Scan for the cell matching the given text and deliver its [X, Y] coordinate at center. 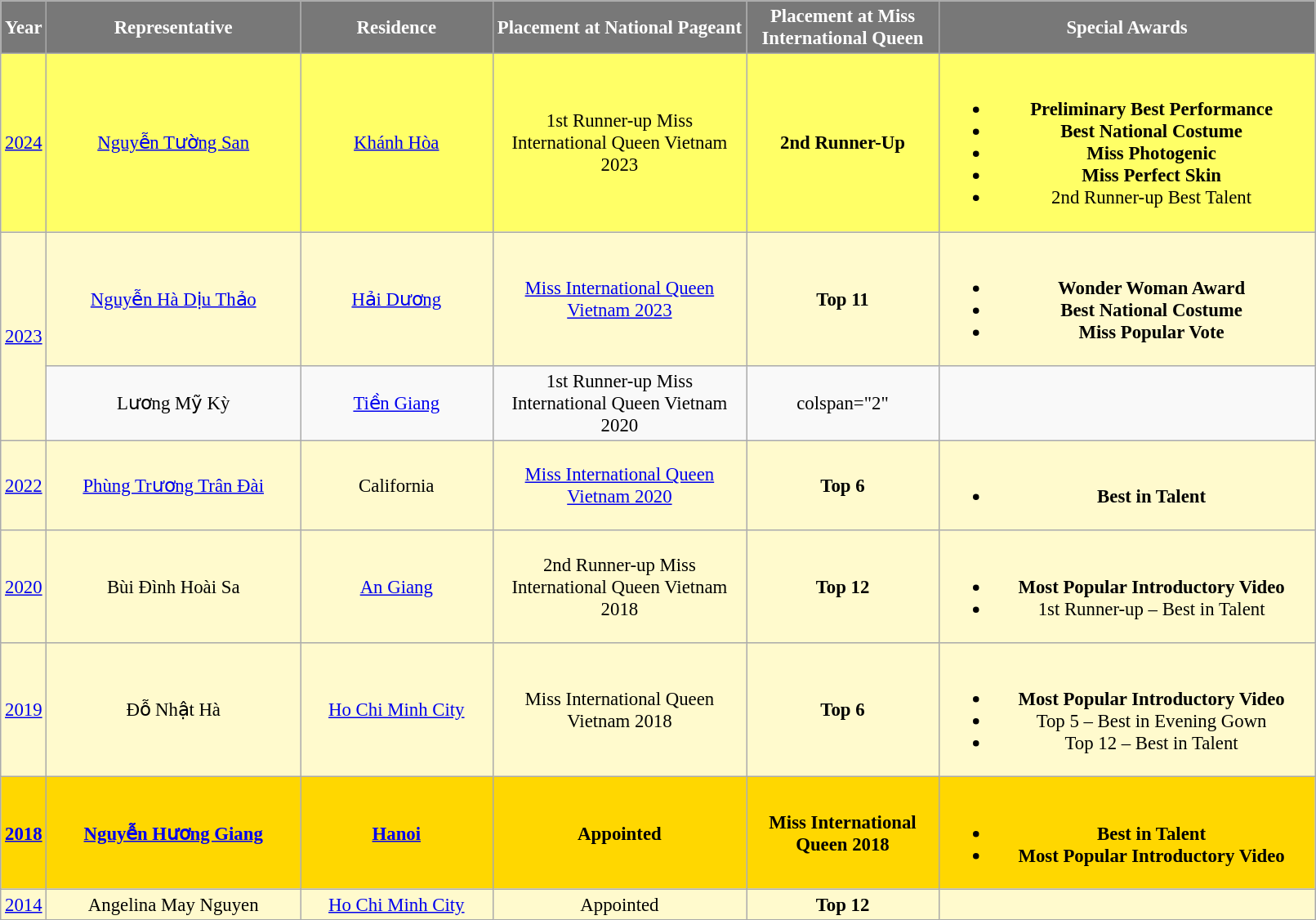
Best in Talent [1127, 485]
Đỗ Nhật Hà [173, 710]
2nd Runner-up Miss International Queen Vietnam 2018 [619, 587]
Angelina May Nguyen [173, 904]
1st Runner-up Miss International Queen Vietnam 2023 [619, 143]
Wonder Woman AwardBest National CostumeMiss Popular Vote [1127, 299]
Representative [173, 28]
Khánh Hòa [397, 143]
colspan="2" [843, 404]
Nguyễn Hương Giang [173, 833]
Hải Dương [397, 299]
Miss International Queen 2018 [843, 833]
Bùi Đình Hoài Sa [173, 587]
California [397, 485]
1st Runner-up Miss International Queen Vietnam 2020 [619, 404]
2014 [24, 904]
Placement at Miss International Queen [843, 28]
Preliminary Best PerformanceBest National CostumeMiss PhotogenicMiss Perfect Skin2nd Runner-up Best Talent [1127, 143]
Placement at National Pageant [619, 28]
Phùng Trương Trân Đài [173, 485]
Nguyễn Tường San [173, 143]
Special Awards [1127, 28]
Best in TalentMost Popular Introductory Video [1127, 833]
Residence [397, 28]
2023 [24, 337]
Nguyễn Hà Dịu Thảo [173, 299]
2022 [24, 485]
Miss International Queen Vietnam 2020 [619, 485]
2020 [24, 587]
Miss International Queen Vietnam 2023 [619, 299]
2nd Runner-Up [843, 143]
Most Popular Introductory Video1st Runner-up – Best in Talent [1127, 587]
Most Popular Introductory VideoTop 5 – Best in Evening GownTop 12 – Best in Talent [1127, 710]
Miss International Queen Vietnam 2018 [619, 710]
2024 [24, 143]
An Giang [397, 587]
Hanoi [397, 833]
Lương Mỹ Kỳ [173, 404]
2018 [24, 833]
Top 11 [843, 299]
Year [24, 28]
2019 [24, 710]
Tiền Giang [397, 404]
